Output the (x, y) coordinate of the center of the cell containing the given text.  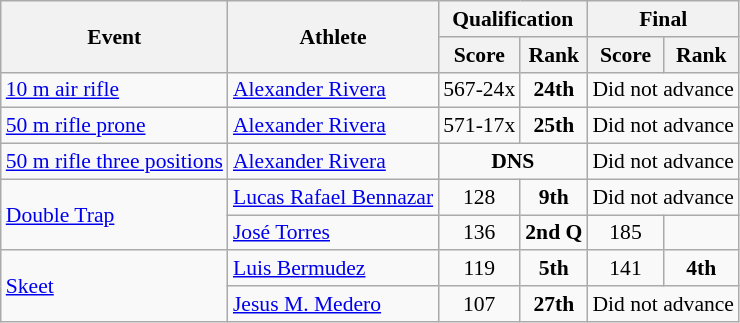
Double Trap (114, 214)
DNS (512, 162)
José Torres (333, 233)
10 m air rifle (114, 90)
25th (554, 126)
Skeet (114, 286)
50 m rifle three positions (114, 162)
Qualification (512, 19)
27th (554, 304)
2nd Q (554, 233)
Lucas Rafael Bennazar (333, 197)
Athlete (333, 36)
Luis Bermudez (333, 269)
24th (554, 90)
107 (479, 304)
5th (554, 269)
Event (114, 36)
119 (479, 269)
141 (625, 269)
Final (663, 19)
Jesus M. Medero (333, 304)
571-17x (479, 126)
9th (554, 197)
136 (479, 233)
567-24x (479, 90)
50 m rifle prone (114, 126)
128 (479, 197)
185 (625, 233)
4th (702, 269)
